Capture the cell that displays the provided text and extract its (X, Y) central coordinate. 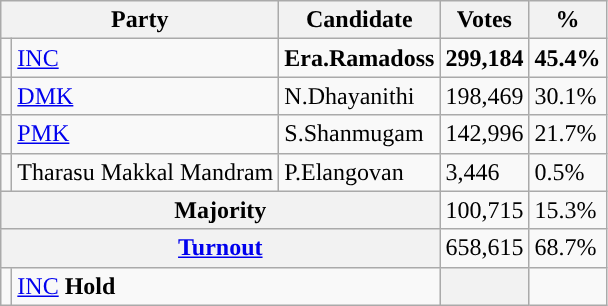
Tharasu Makkal Mandram (146, 172)
S.Shanmugam (360, 134)
45.4% (568, 58)
INC (146, 58)
Era.Ramadoss (360, 58)
PMK (146, 134)
15.3% (568, 210)
% (568, 20)
N.Dhayanithi (360, 96)
P.Elangovan (360, 172)
Turnout (220, 248)
299,184 (484, 58)
100,715 (484, 210)
3,446 (484, 172)
INC Hold (226, 286)
30.1% (568, 96)
Party (140, 20)
DMK (146, 96)
Majority (220, 210)
Candidate (360, 20)
658,615 (484, 248)
68.7% (568, 248)
198,469 (484, 96)
142,996 (484, 134)
Votes (484, 20)
21.7% (568, 134)
0.5% (568, 172)
